For the text-containing cell, return its midpoint in [X, Y] coordinate format. 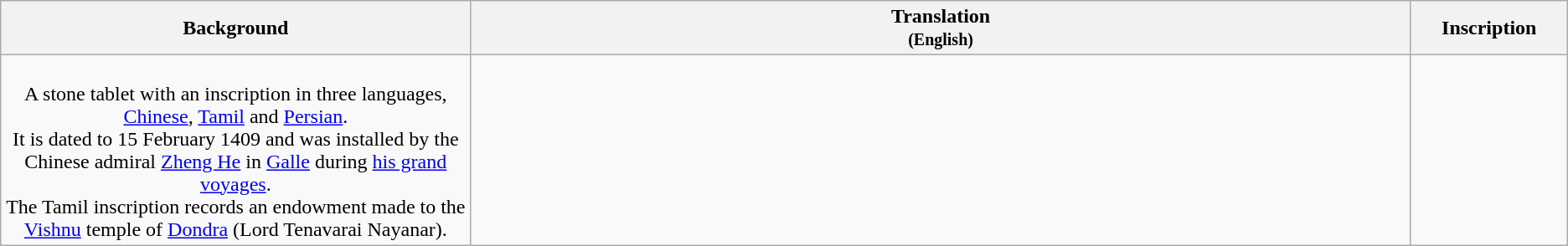
Inscription [1489, 28]
Translation(English) [941, 28]
Background [236, 28]
